Locate the cell with the specified text and output its (X, Y) center coordinate. 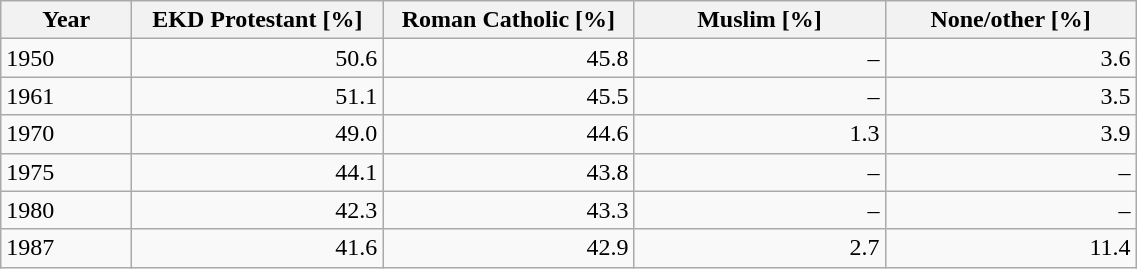
42.9 (508, 248)
1961 (66, 96)
11.4 (1010, 248)
1975 (66, 172)
45.5 (508, 96)
44.1 (258, 172)
Muslim [%] (760, 20)
1980 (66, 210)
49.0 (258, 134)
42.3 (258, 210)
EKD Protestant [%] (258, 20)
Year (66, 20)
1950 (66, 58)
3.5 (1010, 96)
3.9 (1010, 134)
44.6 (508, 134)
1.3 (760, 134)
1970 (66, 134)
51.1 (258, 96)
1987 (66, 248)
43.3 (508, 210)
43.8 (508, 172)
50.6 (258, 58)
None/other [%] (1010, 20)
41.6 (258, 248)
3.6 (1010, 58)
45.8 (508, 58)
2.7 (760, 248)
Roman Catholic [%] (508, 20)
